Capture the cell that displays the provided text and extract its (x, y) central coordinate. 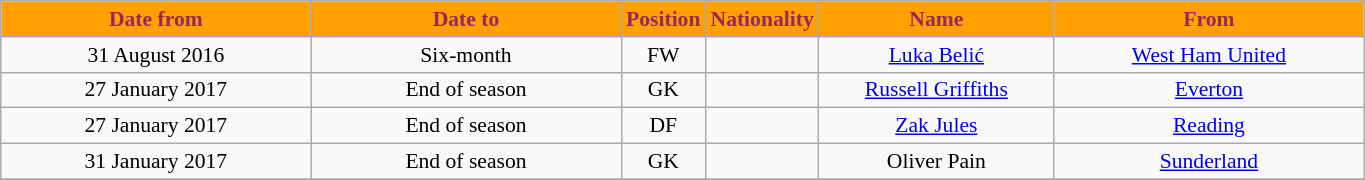
Six-month (466, 55)
Zak Jules (936, 126)
Luka Belić (936, 55)
Reading (1209, 126)
Date from (156, 19)
Russell Griffiths (936, 90)
31 January 2017 (156, 162)
West Ham United (1209, 55)
From (1209, 19)
Nationality (762, 19)
Sunderland (1209, 162)
Name (936, 19)
Position (663, 19)
Oliver Pain (936, 162)
31 August 2016 (156, 55)
DF (663, 126)
Date to (466, 19)
FW (663, 55)
Everton (1209, 90)
